Locate the cell with the specified text and output its [X, Y] center coordinate. 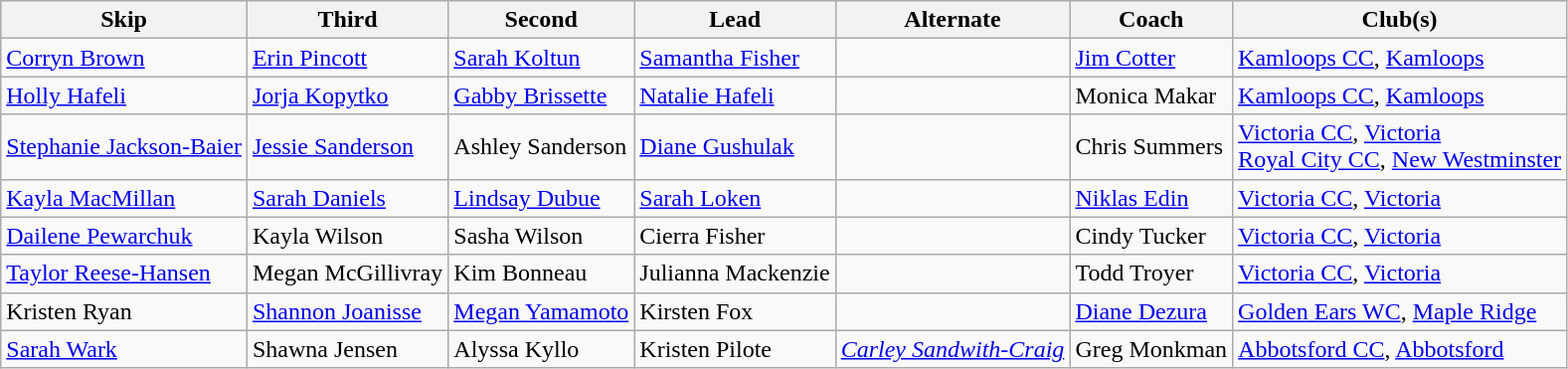
Shannon Joanisse [347, 311]
Golden Ears WC, Maple Ridge [1400, 311]
Kim Bonneau [541, 274]
Chris Summers [1151, 147]
Sasha Wilson [541, 236]
Kayla MacMillan [124, 198]
Diane Dezura [1151, 311]
Club(s) [1400, 20]
Sarah Loken [735, 198]
Kristen Pilote [735, 349]
Second [541, 20]
Jim Cotter [1151, 58]
Corryn Brown [124, 58]
Gabby Brissette [541, 95]
Lindsay Dubue [541, 198]
Kayla Wilson [347, 236]
Greg Monkman [1151, 349]
Sarah Daniels [347, 198]
Natalie Hafeli [735, 95]
Coach [1151, 20]
Todd Troyer [1151, 274]
Sarah Koltun [541, 58]
Abbotsford CC, Abbotsford [1400, 349]
Holly Hafeli [124, 95]
Stephanie Jackson-Baier [124, 147]
Jessie Sanderson [347, 147]
Carley Sandwith-Craig [953, 349]
Dailene Pewarchuk [124, 236]
Cierra Fisher [735, 236]
Megan Yamamoto [541, 311]
Megan McGillivray [347, 274]
Kristen Ryan [124, 311]
Niklas Edin [1151, 198]
Kirsten Fox [735, 311]
Monica Makar [1151, 95]
Alternate [953, 20]
Victoria CC, Victoria Royal City CC, New Westminster [1400, 147]
Samantha Fisher [735, 58]
Third [347, 20]
Alyssa Kyllo [541, 349]
Diane Gushulak [735, 147]
Jorja Kopytko [347, 95]
Lead [735, 20]
Cindy Tucker [1151, 236]
Sarah Wark [124, 349]
Skip [124, 20]
Ashley Sanderson [541, 147]
Erin Pincott [347, 58]
Julianna Mackenzie [735, 274]
Shawna Jensen [347, 349]
Taylor Reese-Hansen [124, 274]
